Search for the cell housing the specified text and yield its [X, Y] center coordinate. 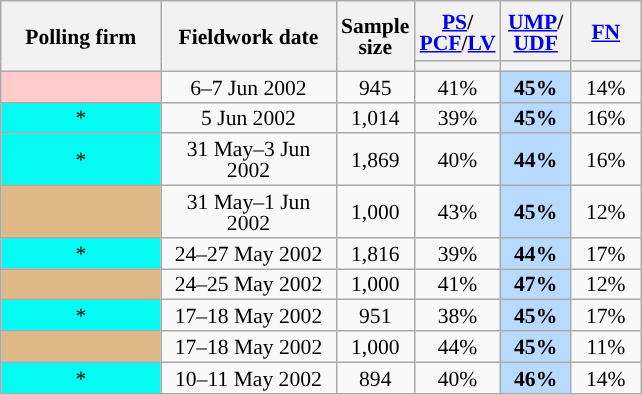
945 [375, 86]
10–11 May 2002 [248, 378]
1,816 [375, 254]
5 Jun 2002 [248, 118]
951 [375, 316]
6–7 Jun 2002 [248, 86]
24–25 May 2002 [248, 284]
Polling firm [81, 36]
47% [536, 284]
FN [606, 31]
1,869 [375, 160]
894 [375, 378]
11% [606, 346]
UMP/UDF [536, 31]
Fieldwork date [248, 36]
Samplesize [375, 36]
43% [457, 212]
1,014 [375, 118]
38% [457, 316]
46% [536, 378]
31 May–1 Jun 2002 [248, 212]
31 May–3 Jun 2002 [248, 160]
PS/PCF/LV [457, 31]
24–27 May 2002 [248, 254]
